Pinpoint the cell where the given text exists, returning its [X, Y] midpoint coordinate. 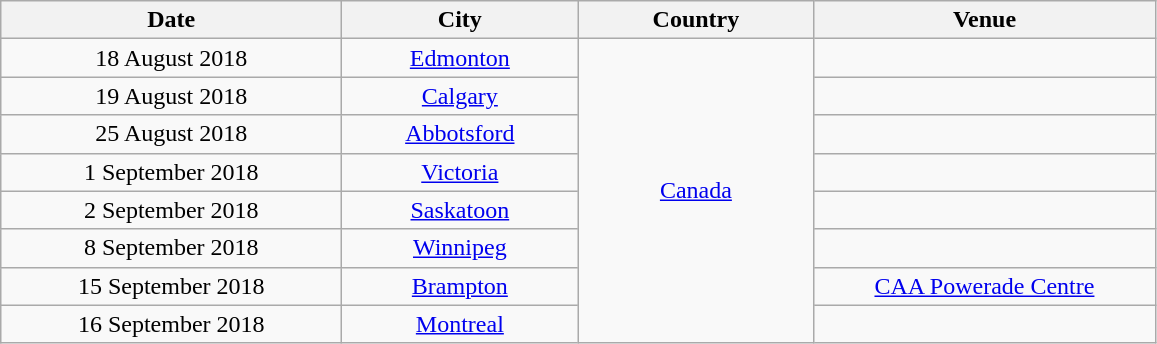
Venue [984, 20]
Montreal [460, 324]
Victoria [460, 172]
Saskatoon [460, 210]
Country [696, 20]
Date [172, 20]
16 September 2018 [172, 324]
18 August 2018 [172, 58]
CAA Powerade Centre [984, 286]
Winnipeg [460, 248]
Abbotsford [460, 134]
19 August 2018 [172, 96]
City [460, 20]
Calgary [460, 96]
Canada [696, 191]
Edmonton [460, 58]
25 August 2018 [172, 134]
1 September 2018 [172, 172]
2 September 2018 [172, 210]
15 September 2018 [172, 286]
Brampton [460, 286]
8 September 2018 [172, 248]
